Search for the cell housing the specified text and yield its (x, y) center coordinate. 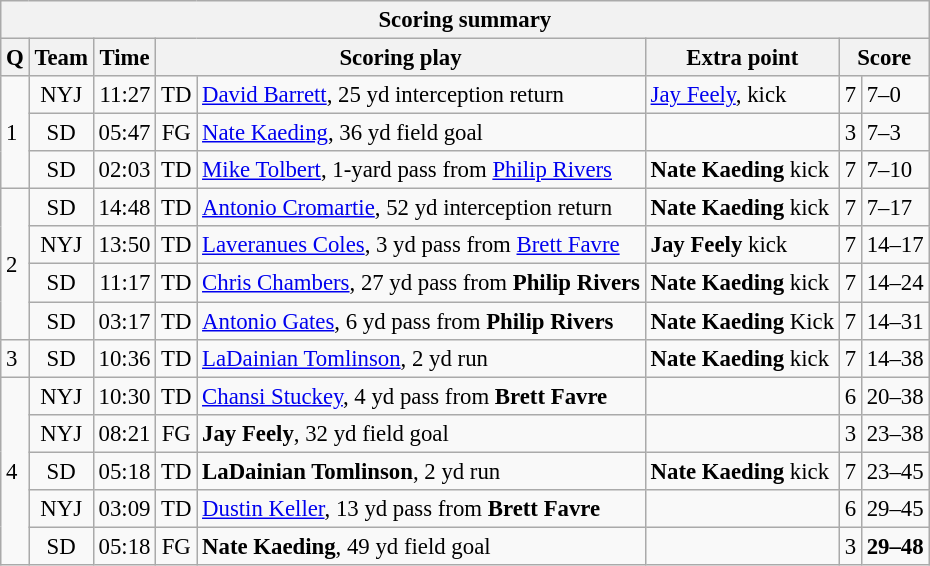
11:17 (124, 283)
10:36 (124, 358)
4 (15, 471)
03:17 (124, 321)
05:47 (124, 133)
1 (15, 132)
2 (15, 264)
20–38 (895, 396)
Team (61, 58)
Q (15, 58)
Score (884, 58)
29–45 (895, 509)
14–31 (895, 321)
14:48 (124, 208)
Jay Feely, 32 yd field goal (422, 433)
14–38 (895, 358)
23–38 (895, 433)
10:30 (124, 396)
David Barrett, 25 yd interception return (422, 95)
7–10 (895, 170)
Chansi Stuckey, 4 yd pass from Brett Favre (422, 396)
7–0 (895, 95)
Nate Kaeding Kick (742, 321)
29–48 (895, 546)
13:50 (124, 245)
Antonio Cromartie, 52 yd interception return (422, 208)
08:21 (124, 433)
03:09 (124, 509)
Laveranues Coles, 3 yd pass from Brett Favre (422, 245)
11:27 (124, 95)
Mike Tolbert, 1-yard pass from Philip Rivers (422, 170)
Jay Feely, kick (742, 95)
14–17 (895, 245)
Scoring summary (465, 20)
02:03 (124, 170)
7–3 (895, 133)
Nate Kaeding, 36 yd field goal (422, 133)
Extra point (742, 58)
23–45 (895, 471)
Antonio Gates, 6 yd pass from Philip Rivers (422, 321)
Nate Kaeding, 49 yd field goal (422, 546)
7–17 (895, 208)
Scoring play (400, 58)
Jay Feely kick (742, 245)
Dustin Keller, 13 yd pass from Brett Favre (422, 509)
Chris Chambers, 27 yd pass from Philip Rivers (422, 283)
Time (124, 58)
14–24 (895, 283)
